Determine the (X, Y) coordinate at the center of the cell enclosing the given text.  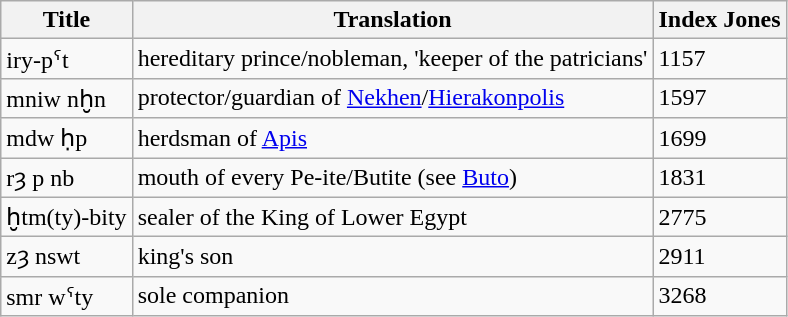
protector/guardian of Nekhen/Hierakonpolis (392, 98)
Translation (392, 20)
1699 (720, 138)
iry-pˁt (66, 59)
sole companion (392, 296)
Index Jones (720, 20)
ḫtm(ty)-bity (66, 217)
1831 (720, 178)
mniw nḫn (66, 98)
1597 (720, 98)
mdw ḥp (66, 138)
sealer of the King of Lower Egypt (392, 217)
hereditary prince/nobleman, 'keeper of the patricians' (392, 59)
zȝ nswt (66, 257)
2911 (720, 257)
mouth of every Pe-ite/Butite (see Buto) (392, 178)
Title (66, 20)
3268 (720, 296)
2775 (720, 217)
rȝ p nb (66, 178)
king's son (392, 257)
smr wˁty (66, 296)
1157 (720, 59)
herdsman of Apis (392, 138)
